Locate the cell with the specified text and output its (X, Y) center coordinate. 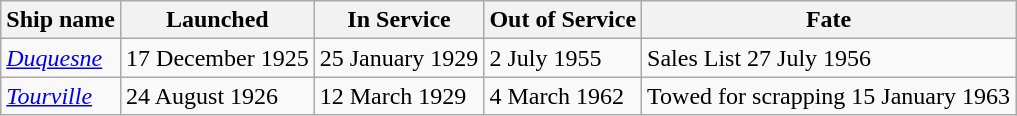
24 August 1926 (218, 96)
Duquesne (61, 58)
25 January 1929 (399, 58)
Out of Service (563, 20)
Tourville (61, 96)
Ship name (61, 20)
2 July 1955 (563, 58)
17 December 1925 (218, 58)
Towed for scrapping 15 January 1963 (829, 96)
Fate (829, 20)
Launched (218, 20)
In Service (399, 20)
12 March 1929 (399, 96)
Sales List 27 July 1956 (829, 58)
4 March 1962 (563, 96)
